Capture the cell that displays the provided text and extract its (X, Y) central coordinate. 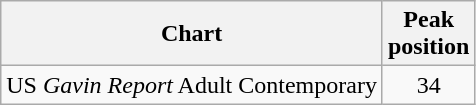
Peakposition (428, 34)
34 (428, 85)
US Gavin Report Adult Contemporary (192, 85)
Chart (192, 34)
